Scan for the cell matching the given text and deliver its [X, Y] coordinate at center. 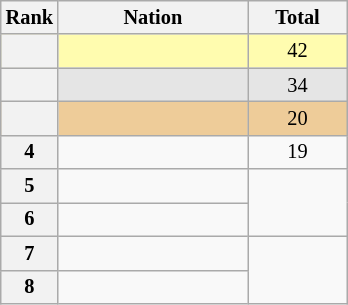
20 [298, 118]
4 [30, 152]
Nation [153, 17]
19 [298, 152]
7 [30, 253]
34 [298, 85]
Rank [30, 17]
6 [30, 219]
5 [30, 186]
Total [298, 17]
42 [298, 51]
8 [30, 287]
